From the cell containing the given text, extract its center point as [x, y] coordinate. 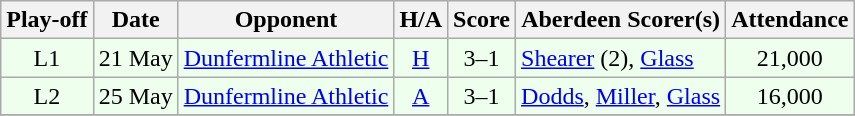
Date [136, 20]
Play-off [47, 20]
16,000 [790, 96]
L1 [47, 58]
25 May [136, 96]
H/A [421, 20]
21 May [136, 58]
Dodds, Miller, Glass [621, 96]
Attendance [790, 20]
Shearer (2), Glass [621, 58]
H [421, 58]
L2 [47, 96]
Aberdeen Scorer(s) [621, 20]
21,000 [790, 58]
Score [482, 20]
Opponent [286, 20]
A [421, 96]
